Determine the (x, y) coordinate at the center of the cell enclosing the given text.  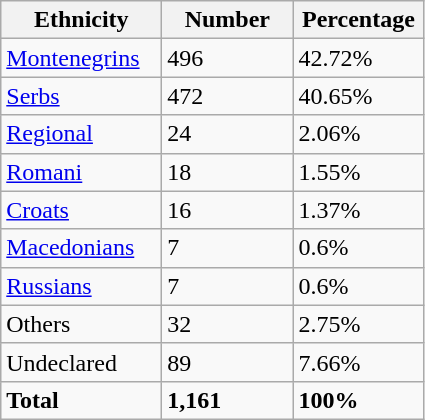
32 (228, 324)
16 (228, 210)
Total (82, 400)
Regional (82, 134)
Ethnicity (82, 20)
Percentage (358, 20)
Romani (82, 172)
42.72% (358, 58)
40.65% (358, 96)
Serbs (82, 96)
7.66% (358, 362)
Montenegrins (82, 58)
100% (358, 400)
Undeclared (82, 362)
1,161 (228, 400)
18 (228, 172)
89 (228, 362)
2.75% (358, 324)
Others (82, 324)
Number (228, 20)
Macedonians (82, 248)
496 (228, 58)
24 (228, 134)
2.06% (358, 134)
472 (228, 96)
1.55% (358, 172)
Croats (82, 210)
Russians (82, 286)
1.37% (358, 210)
